Locate the cell with the specified text and output its [X, Y] center coordinate. 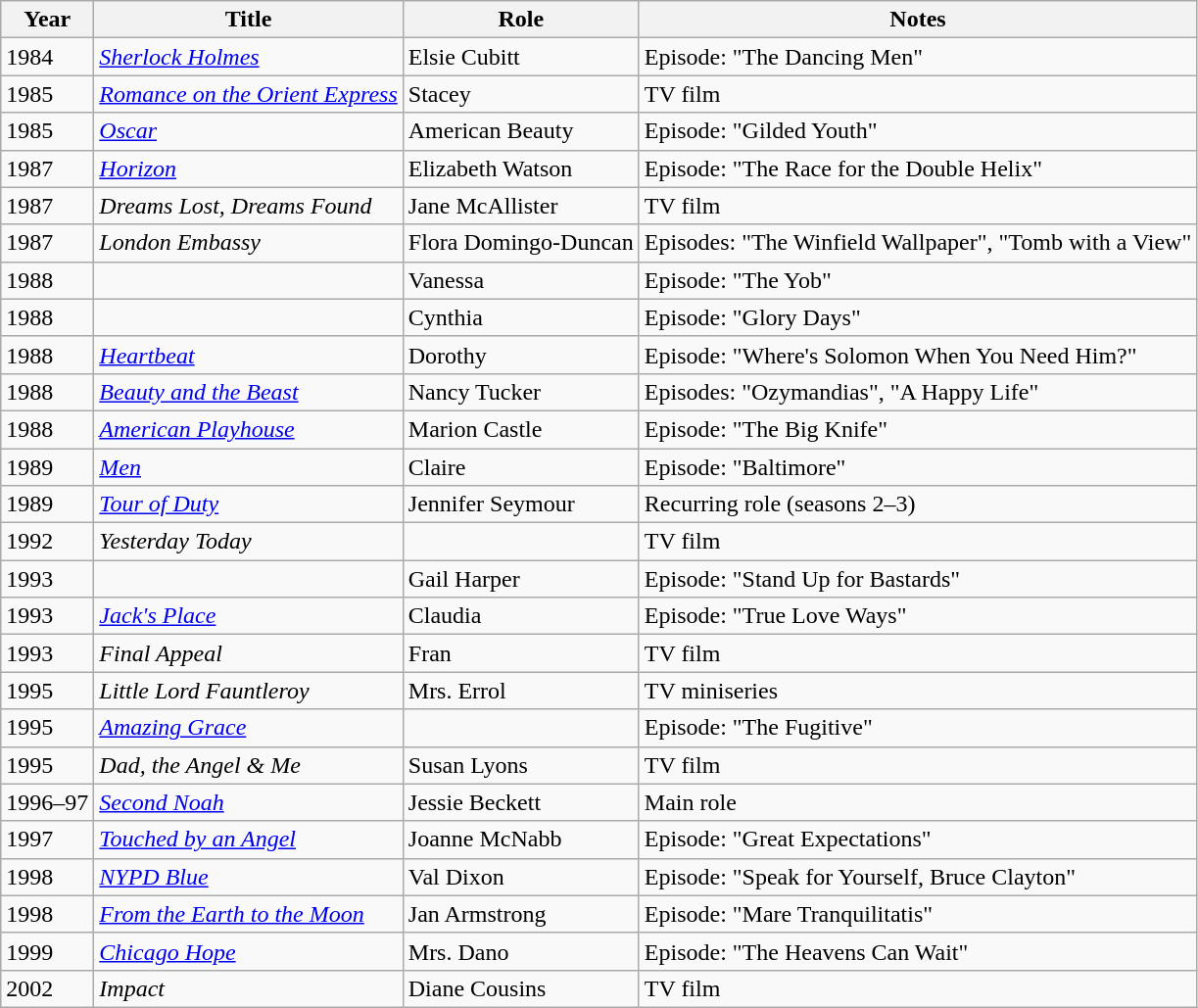
Jan Armstrong [521, 914]
Episode: "The Heavens Can Wait" [917, 951]
Episode: "Where's Solomon When You Need Him?" [917, 355]
Impact [249, 988]
Cynthia [521, 317]
Final Appeal [249, 653]
Episode: "The Big Knife" [917, 429]
NYPD Blue [249, 877]
Episode: "The Fugitive" [917, 728]
1992 [47, 542]
Nancy Tucker [521, 392]
Episode: "Glory Days" [917, 317]
Title [249, 20]
1996–97 [47, 802]
Episode: "Gilded Youth" [917, 131]
Joanne McNabb [521, 840]
From the Earth to the Moon [249, 914]
Jessie Beckett [521, 802]
Episode: "The Yob" [917, 280]
Mrs. Errol [521, 691]
Elizabeth Watson [521, 168]
Episode: "The Race for the Double Helix" [917, 168]
Episodes: "The Winfield Wallpaper", "Tomb with a View" [917, 243]
Val Dixon [521, 877]
Episode: "Great Expectations" [917, 840]
Recurring role (seasons 2–3) [917, 504]
Amazing Grace [249, 728]
Jack's Place [249, 616]
Episodes: "Ozymandias", "A Happy Life" [917, 392]
2002 [47, 988]
Dad, the Angel & Me [249, 765]
Tour of Duty [249, 504]
Horizon [249, 168]
American Playhouse [249, 429]
Episode: "True Love Ways" [917, 616]
1984 [47, 57]
Dreams Lost, Dreams Found [249, 206]
Vanessa [521, 280]
Stacey [521, 94]
Chicago Hope [249, 951]
Episode: "Stand Up for Bastards" [917, 579]
Jane McAllister [521, 206]
1997 [47, 840]
Episode: "Mare Tranquilitatis" [917, 914]
Claire [521, 467]
Sherlock Holmes [249, 57]
Fran [521, 653]
Gail Harper [521, 579]
Episode: "Speak for Yourself, Bruce Clayton" [917, 877]
Dorothy [521, 355]
Role [521, 20]
Elsie Cubitt [521, 57]
Episode: "The Dancing Men" [917, 57]
Men [249, 467]
Yesterday Today [249, 542]
Beauty and the Beast [249, 392]
Notes [917, 20]
Episode: "Baltimore" [917, 467]
Claudia [521, 616]
TV miniseries [917, 691]
Romance on the Orient Express [249, 94]
Susan Lyons [521, 765]
Diane Cousins [521, 988]
Heartbeat [249, 355]
1999 [47, 951]
London Embassy [249, 243]
Second Noah [249, 802]
Mrs. Dano [521, 951]
American Beauty [521, 131]
Touched by an Angel [249, 840]
Main role [917, 802]
Little Lord Fauntleroy [249, 691]
Year [47, 20]
Jennifer Seymour [521, 504]
Oscar [249, 131]
Flora Domingo-Duncan [521, 243]
Marion Castle [521, 429]
